Provide the [X, Y] coordinate of the cell's center where the given text is located.  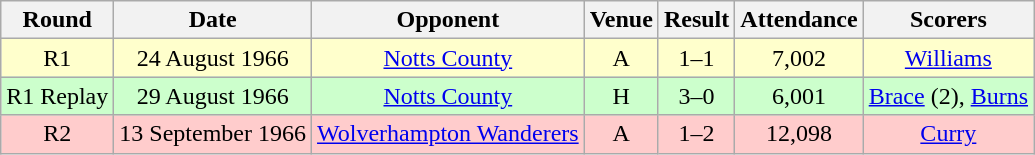
13 September 1966 [213, 134]
6,001 [799, 96]
24 August 1966 [213, 58]
7,002 [799, 58]
Williams [948, 58]
Result [696, 20]
R1 Replay [58, 96]
Attendance [799, 20]
R2 [58, 134]
Date [213, 20]
Wolverhampton Wanderers [448, 134]
29 August 1966 [213, 96]
12,098 [799, 134]
Curry [948, 134]
Round [58, 20]
1–1 [696, 58]
Scorers [948, 20]
Brace (2), Burns [948, 96]
3–0 [696, 96]
Venue [621, 20]
R1 [58, 58]
1–2 [696, 134]
H [621, 96]
Opponent [448, 20]
